Pinpoint the cell where the given text exists, returning its [x, y] midpoint coordinate. 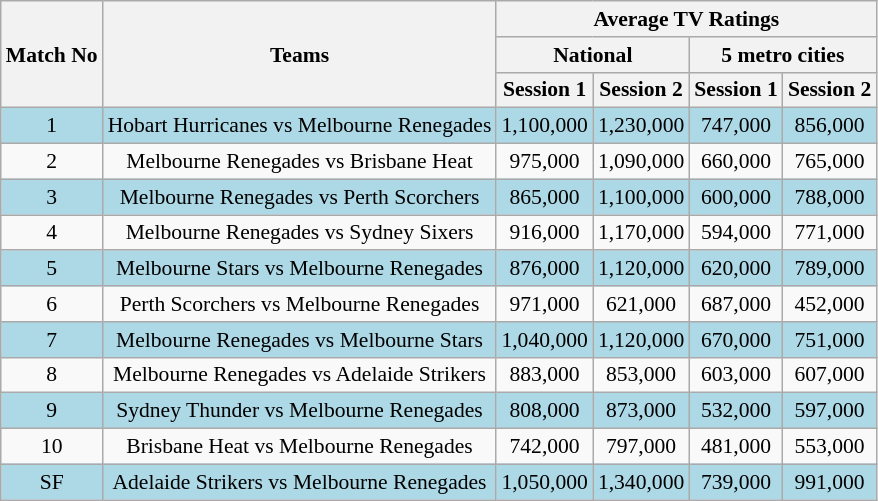
765,000 [830, 162]
771,000 [830, 233]
916,000 [544, 233]
742,000 [544, 447]
739,000 [736, 482]
1,050,000 [544, 482]
603,000 [736, 375]
853,000 [641, 375]
5 metro cities [782, 55]
808,000 [544, 411]
1,090,000 [641, 162]
Melbourne Stars vs Melbourne Renegades [300, 269]
971,000 [544, 304]
National [592, 55]
SF [52, 482]
600,000 [736, 197]
7 [52, 340]
991,000 [830, 482]
670,000 [736, 340]
Melbourne Renegades vs Perth Scorchers [300, 197]
Match No [52, 54]
Brisbane Heat vs Melbourne Renegades [300, 447]
856,000 [830, 126]
Teams [300, 54]
Perth Scorchers vs Melbourne Renegades [300, 304]
1,340,000 [641, 482]
883,000 [544, 375]
6 [52, 304]
3 [52, 197]
660,000 [736, 162]
751,000 [830, 340]
1,230,000 [641, 126]
Melbourne Renegades vs Brisbane Heat [300, 162]
621,000 [641, 304]
4 [52, 233]
1,040,000 [544, 340]
597,000 [830, 411]
1 [52, 126]
Adelaide Strikers vs Melbourne Renegades [300, 482]
865,000 [544, 197]
687,000 [736, 304]
2 [52, 162]
873,000 [641, 411]
10 [52, 447]
8 [52, 375]
5 [52, 269]
607,000 [830, 375]
620,000 [736, 269]
Melbourne Renegades vs Melbourne Stars [300, 340]
747,000 [736, 126]
Sydney Thunder vs Melbourne Renegades [300, 411]
797,000 [641, 447]
Melbourne Renegades vs Adelaide Strikers [300, 375]
789,000 [830, 269]
553,000 [830, 447]
9 [52, 411]
481,000 [736, 447]
Hobart Hurricanes vs Melbourne Renegades [300, 126]
594,000 [736, 233]
532,000 [736, 411]
Average TV Ratings [686, 19]
1,170,000 [641, 233]
452,000 [830, 304]
975,000 [544, 162]
788,000 [830, 197]
Melbourne Renegades vs Sydney Sixers [300, 233]
876,000 [544, 269]
